Determine the (X, Y) coordinate at the center of the cell enclosing the given text.  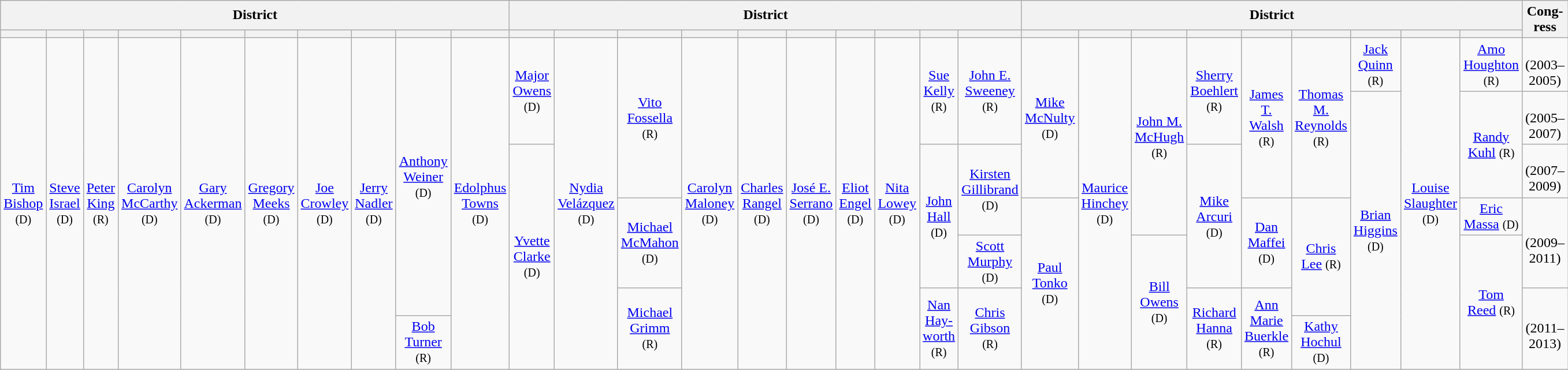
VitoFossella (R) (649, 118)
KirstenGillibrand (D) (990, 189)
MichaelGrimm (R) (649, 328)
GregoryMeeks(D) (272, 203)
RichardHanna (R) (1214, 328)
AnthonyWeiner (D) (423, 177)
MauriceHinchey(D) (1105, 203)
(2007–2009) (1545, 171)
Chris Lee (R) (1321, 256)
James T.Walsh (R) (1266, 118)
JackQuinn (R) (1375, 65)
SteveIsrael(D) (65, 203)
AmoHoughton (R) (1491, 65)
(2005–2007) (1545, 118)
John E.Sweeney (R) (990, 91)
JohnHall (D) (939, 216)
BillOwens(D) (1159, 302)
Ann MarieBuerkle (R) (1266, 328)
(2003–2005) (1545, 65)
PeterKing(R) (101, 203)
JoeCrowley(D) (325, 203)
Chris Gibson (R) (990, 328)
NydiaVelázquez(D) (586, 203)
LouiseSlaughter(D) (1430, 203)
José E.Serrano(D) (811, 203)
PaulTonko(D) (1050, 283)
EliotEngel(D) (855, 203)
GaryAckerman(D) (213, 203)
DanMaffei (D) (1266, 242)
RandyKuhl (R) (1491, 144)
YvetteClarke(D) (532, 256)
Tom Reed (R) (1491, 302)
SherryBoehlert(R) (1214, 91)
MikeMcNulty(D) (1050, 118)
MajorOwens(D) (532, 91)
Bob Turner (R) (423, 342)
John M.McHugh(R) (1159, 136)
JerryNadler(D) (374, 203)
EdolphusTowns(D) (480, 203)
NitaLowey(D) (897, 203)
Kathy Hochul (D) (1321, 342)
Thomas M.Reynolds (R) (1321, 118)
TimBishop(D) (23, 203)
Cong­ress (1545, 20)
BrianHiggins(D) (1375, 230)
MikeArcuri(D) (1214, 216)
(2009–2011) (1545, 242)
CarolynMaloney(D) (709, 203)
Eric Massa (D) (1491, 216)
SueKelly (R) (939, 91)
CharlesRangel(D) (762, 203)
(2011–2013) (1545, 328)
MichaelMcMahon (D) (649, 242)
Scott Murphy (D) (990, 261)
CarolynMcCarthy(D) (150, 203)
Nan Hay-worth (R) (939, 328)
